Detect which cell encompasses the target text, then output its [X, Y] center coordinate. 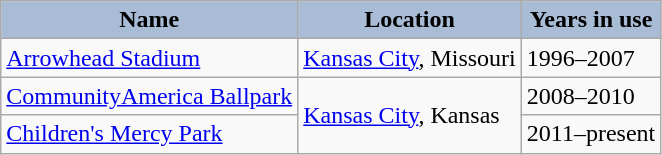
Years in use [590, 20]
Arrowhead Stadium [150, 58]
2008–2010 [590, 96]
Kansas City, Kansas [410, 115]
2011–present [590, 134]
Location [410, 20]
CommunityAmerica Ballpark [150, 96]
Children's Mercy Park [150, 134]
Kansas City, Missouri [410, 58]
Name [150, 20]
1996–2007 [590, 58]
